Locate the cell with the specified text and output its (x, y) center coordinate. 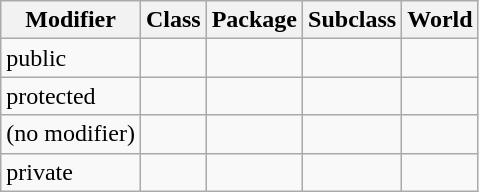
Modifier (71, 20)
(no modifier) (71, 134)
Package (254, 20)
protected (71, 96)
private (71, 172)
Subclass (352, 20)
World (440, 20)
Class (173, 20)
public (71, 58)
